Capture the cell that displays the provided text and extract its (X, Y) central coordinate. 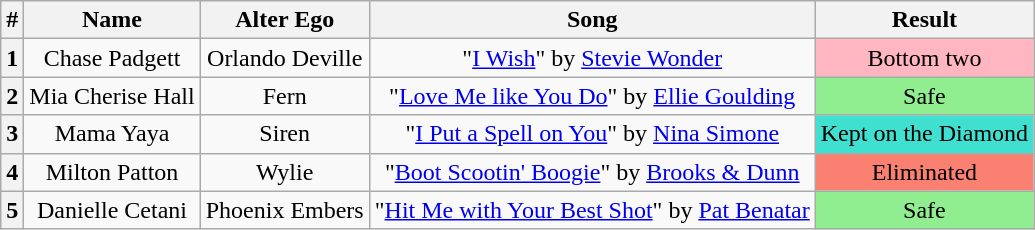
Siren (284, 134)
1 (12, 58)
Eliminated (924, 172)
Fern (284, 96)
Result (924, 20)
# (12, 20)
"Love Me like You Do" by Ellie Goulding (592, 96)
Phoenix Embers (284, 210)
Mia Cherise Hall (112, 96)
"Boot Scootin' Boogie" by Brooks & Dunn (592, 172)
Alter Ego (284, 20)
Bottom two (924, 58)
Wylie (284, 172)
Kept on the Diamond (924, 134)
Song (592, 20)
"Hit Me with Your Best Shot" by Pat Benatar (592, 210)
Orlando Deville (284, 58)
Name (112, 20)
4 (12, 172)
2 (12, 96)
"I Wish" by Stevie Wonder (592, 58)
"I Put a Spell on You" by Nina Simone (592, 134)
3 (12, 134)
Mama Yaya (112, 134)
5 (12, 210)
Milton Patton (112, 172)
Chase Padgett (112, 58)
Danielle Cetani (112, 210)
